For the text-containing cell, return its midpoint in [X, Y] coordinate format. 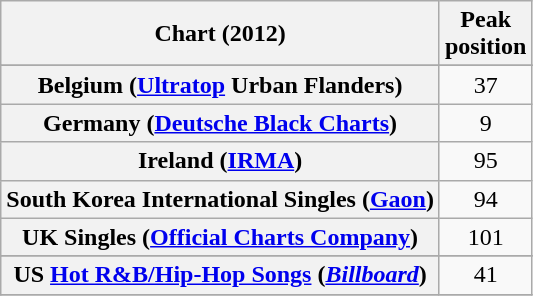
95 [485, 161]
South Korea International Singles (Gaon) [220, 199]
Ireland (IRMA) [220, 161]
41 [485, 275]
Chart (2012) [220, 34]
Belgium (Ultratop Urban Flanders) [220, 85]
UK Singles (Official Charts Company) [220, 237]
101 [485, 237]
Peakposition [485, 34]
37 [485, 85]
9 [485, 123]
Germany (Deutsche Black Charts) [220, 123]
94 [485, 199]
US Hot R&B/Hip-Hop Songs (Billboard) [220, 275]
